Output the (x, y) coordinate of the center of the cell containing the given text.  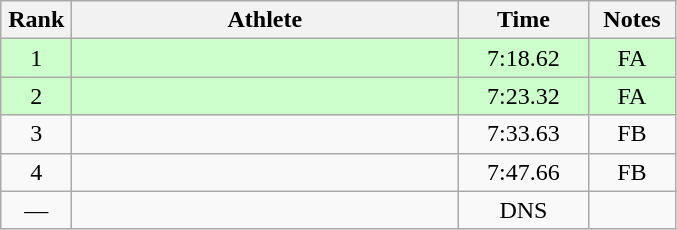
7:23.32 (524, 96)
2 (36, 96)
7:33.63 (524, 134)
Notes (632, 20)
DNS (524, 210)
Time (524, 20)
Athlete (265, 20)
3 (36, 134)
7:18.62 (524, 58)
— (36, 210)
1 (36, 58)
7:47.66 (524, 172)
Rank (36, 20)
4 (36, 172)
